Return (x, y) of the center of cell containing provided text 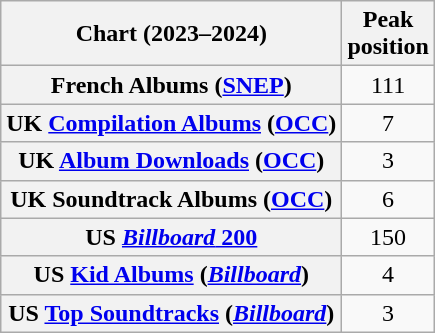
7 (388, 123)
US Kid Albums (Billboard) (172, 275)
US Top Soundtracks (Billboard) (172, 313)
UK Album Downloads (OCC) (172, 161)
French Albums (SNEP) (172, 85)
111 (388, 85)
UK Compilation Albums (OCC) (172, 123)
Peakposition (388, 34)
6 (388, 199)
4 (388, 275)
150 (388, 237)
Chart (2023–2024) (172, 34)
US Billboard 200 (172, 237)
UK Soundtrack Albums (OCC) (172, 199)
